Locate the cell with the specified text and output its [X, Y] center coordinate. 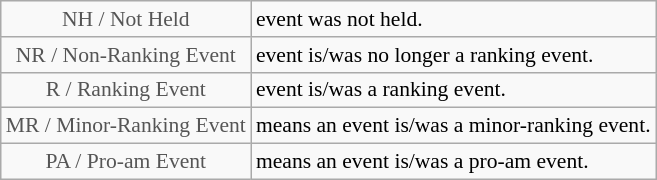
R / Ranking Event [126, 90]
event is/was no longer a ranking event. [454, 55]
event was not held. [454, 19]
NH / Not Held [126, 19]
event is/was a ranking event. [454, 90]
means an event is/was a minor-ranking event. [454, 126]
means an event is/was a pro-am event. [454, 162]
NR / Non-Ranking Event [126, 55]
PA / Pro-am Event [126, 162]
MR / Minor-Ranking Event [126, 126]
